Detect which cell encompasses the target text, then output its (x, y) center coordinate. 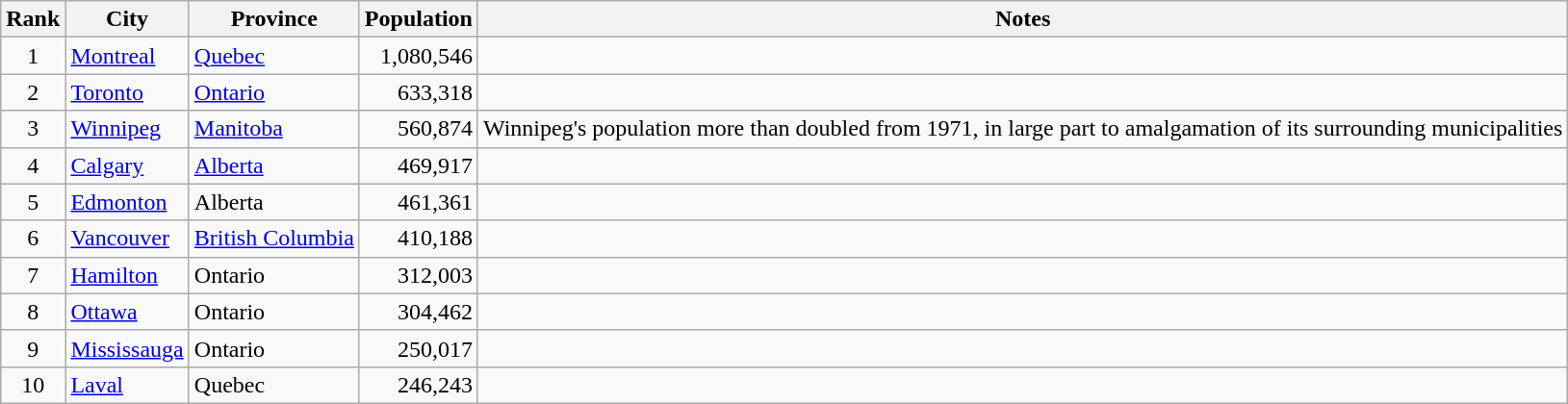
Population (418, 19)
Province (273, 19)
Winnipeg's population more than doubled from 1971, in large part to amalgamation of its surrounding municipalities (1022, 129)
Manitoba (273, 129)
Montreal (127, 56)
Mississauga (127, 348)
Hamilton (127, 275)
10 (33, 385)
Toronto (127, 92)
Notes (1022, 19)
312,003 (418, 275)
4 (33, 165)
Calgary (127, 165)
5 (33, 202)
Winnipeg (127, 129)
City (127, 19)
6 (33, 239)
8 (33, 312)
304,462 (418, 312)
2 (33, 92)
7 (33, 275)
9 (33, 348)
469,917 (418, 165)
461,361 (418, 202)
246,243 (418, 385)
Rank (33, 19)
1 (33, 56)
560,874 (418, 129)
633,318 (418, 92)
410,188 (418, 239)
Vancouver (127, 239)
Ottawa (127, 312)
250,017 (418, 348)
British Columbia (273, 239)
3 (33, 129)
1,080,546 (418, 56)
Edmonton (127, 202)
Laval (127, 385)
